Find where the given text appears and provide that cell's center as (x, y) coordinate. 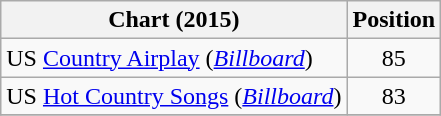
85 (394, 58)
US Hot Country Songs (Billboard) (174, 96)
US Country Airplay (Billboard) (174, 58)
Position (394, 20)
Chart (2015) (174, 20)
83 (394, 96)
